For the text-containing cell, return its midpoint in [X, Y] coordinate format. 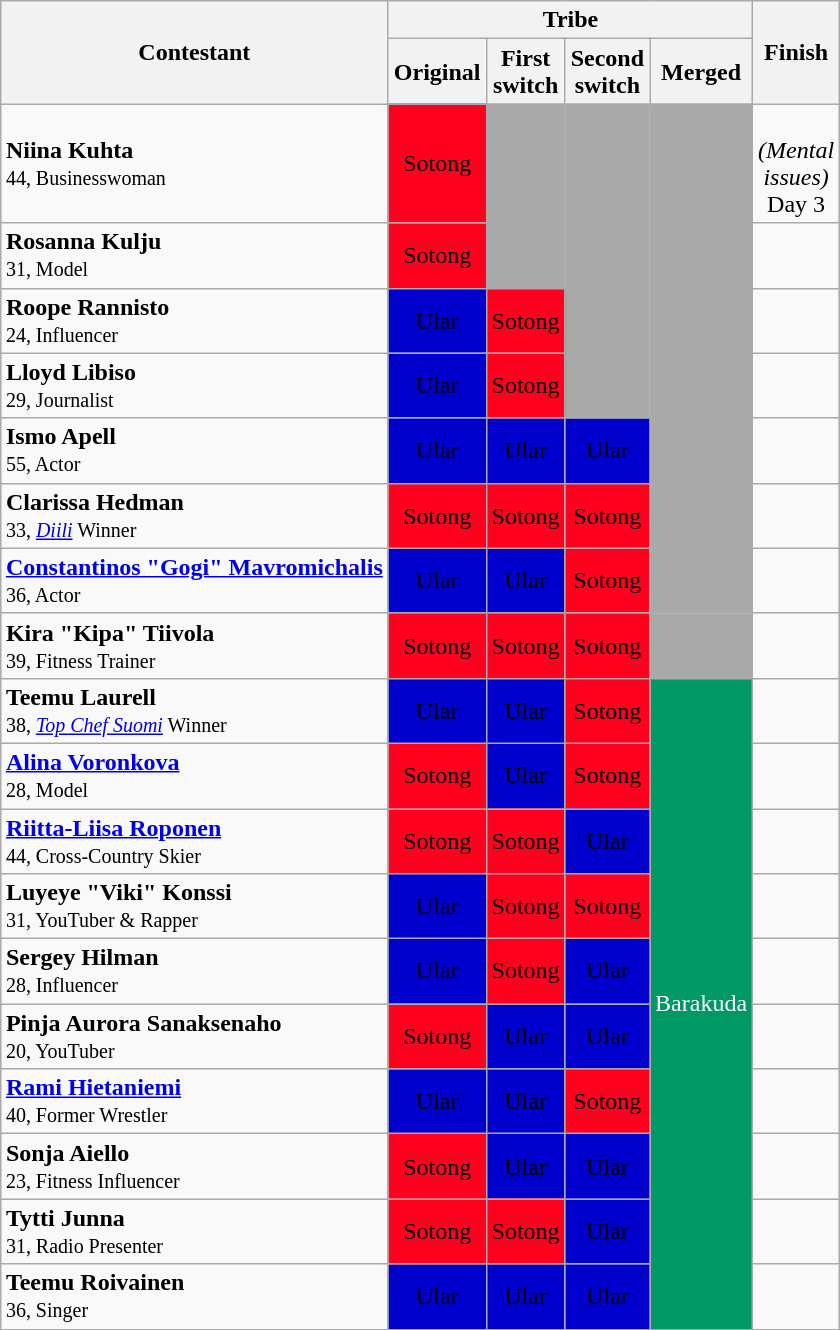
Secondswitch [607, 72]
Clarissa Hedman33, Diili Winner [194, 516]
Barakuda [702, 1004]
Rosanna Kulju31, Model [194, 256]
(Mentalissues)Day 3 [796, 164]
Sonja Aiello23, Fitness Influencer [194, 1166]
Niina Kuhta44, Businesswoman [194, 164]
Tytti Junna31, Radio Presenter [194, 1232]
Roope Rannisto24, Influencer [194, 320]
Constantinos "Gogi" Mavromichalis36, Actor [194, 580]
Lloyd Libiso29, Journalist [194, 386]
Merged [702, 72]
Sergey Hilman28, Influencer [194, 972]
Riitta-Liisa Roponen44, Cross-Country Skier [194, 840]
Teemu Roivainen36, Singer [194, 1296]
Original [437, 72]
Firstswitch [526, 72]
Contestant [194, 52]
Pinja Aurora Sanaksenaho20, YouTuber [194, 1036]
Alina Voronkova28, Model [194, 776]
Kira "Kipa" Tiivola39, Fitness Trainer [194, 646]
Tribe [570, 20]
Luyeye "Viki" Konssi31, YouTuber & Rapper [194, 906]
Finish [796, 52]
Teemu Laurell38, Top Chef Suomi Winner [194, 710]
Ismo Apell55, Actor [194, 450]
Rami Hietaniemi40, Former Wrestler [194, 1102]
